Return the [X, Y] coordinate for the center point of the cell that contains the specified text.  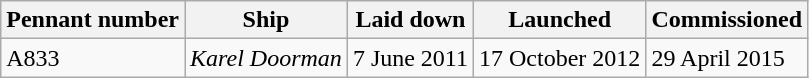
Laid down [410, 20]
Pennant number [93, 20]
17 October 2012 [560, 58]
Launched [560, 20]
7 June 2011 [410, 58]
Karel Doorman [266, 58]
A833 [93, 58]
29 April 2015 [727, 58]
Commissioned [727, 20]
Ship [266, 20]
